Provide the (X, Y) coordinate of the cell's center where the given text is located.  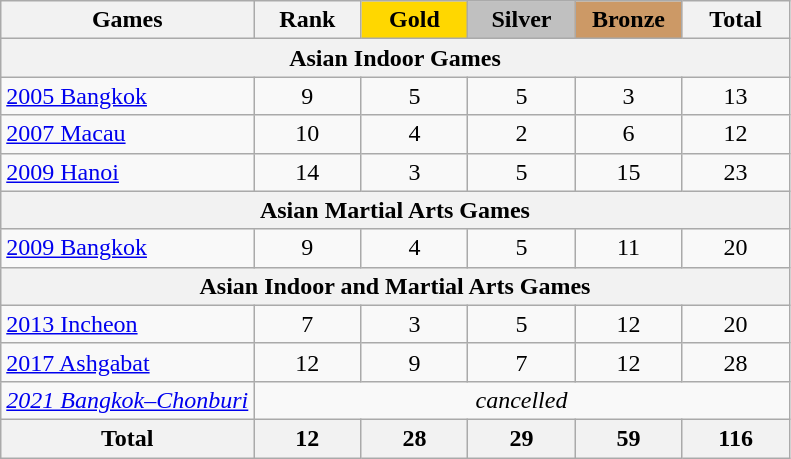
11 (628, 248)
Games (128, 20)
13 (736, 96)
Asian Indoor Games (395, 58)
2005 Bangkok (128, 96)
2013 Incheon (128, 324)
23 (736, 172)
2009 Bangkok (128, 248)
15 (628, 172)
2009 Hanoi (128, 172)
Asian Martial Arts Games (395, 210)
29 (522, 438)
2 (522, 134)
59 (628, 438)
Rank (308, 20)
14 (308, 172)
116 (736, 438)
cancelled (522, 400)
Bronze (628, 20)
Gold (414, 20)
2007 Macau (128, 134)
Asian Indoor and Martial Arts Games (395, 286)
2021 Bangkok–Chonburi (128, 400)
2017 Ashgabat (128, 362)
Silver (522, 20)
6 (628, 134)
10 (308, 134)
